Output the [X, Y] coordinate of the center of the cell containing the given text.  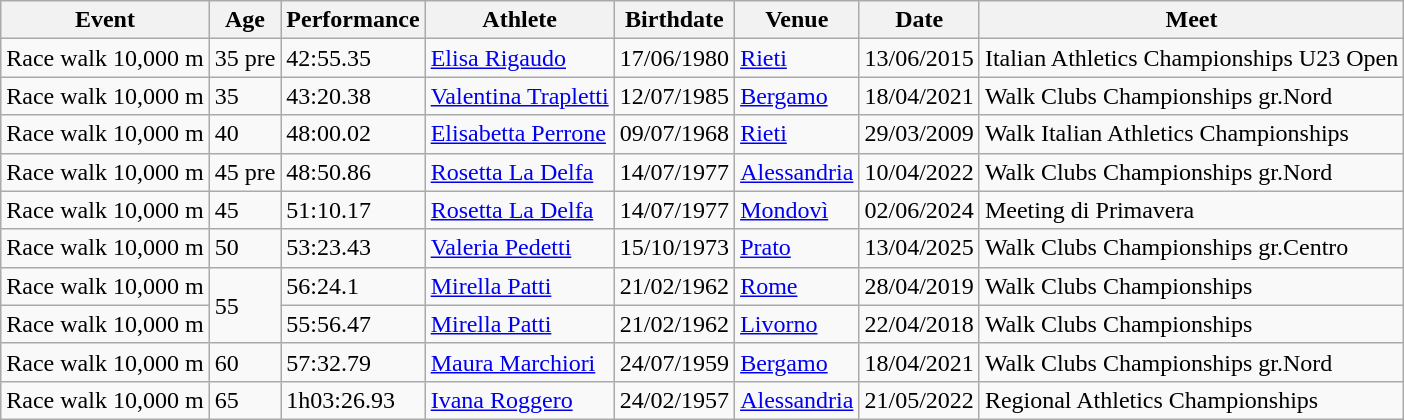
Rome [797, 286]
35 [245, 96]
15/10/1973 [674, 248]
65 [245, 400]
40 [245, 134]
51:10.17 [353, 210]
24/07/1959 [674, 362]
24/02/1957 [674, 400]
21/05/2022 [919, 400]
Performance [353, 20]
Valentina Trapletti [520, 96]
Athlete [520, 20]
Maura Marchiori [520, 362]
13/06/2015 [919, 58]
Walk Clubs Championships gr.Centro [1191, 248]
42:55.35 [353, 58]
Venue [797, 20]
56:24.1 [353, 286]
Date [919, 20]
29/03/2009 [919, 134]
Meet [1191, 20]
Age [245, 20]
Ivana Roggero [520, 400]
45 pre [245, 172]
35 pre [245, 58]
Elisabetta Perrone [520, 134]
Birthdate [674, 20]
Walk Italian Athletics Championships [1191, 134]
57:32.79 [353, 362]
43:20.38 [353, 96]
Italian Athletics Championships U23 Open [1191, 58]
Elisa Rigaudo [520, 58]
48:00.02 [353, 134]
45 [245, 210]
55:56.47 [353, 324]
28/04/2019 [919, 286]
17/06/1980 [674, 58]
53:23.43 [353, 248]
10/04/2022 [919, 172]
Livorno [797, 324]
02/06/2024 [919, 210]
1h03:26.93 [353, 400]
Meeting di Primavera [1191, 210]
Valeria Pedetti [520, 248]
Mondovì [797, 210]
13/04/2025 [919, 248]
12/07/1985 [674, 96]
48:50.86 [353, 172]
Event [105, 20]
55 [245, 305]
22/04/2018 [919, 324]
09/07/1968 [674, 134]
Prato [797, 248]
50 [245, 248]
Regional Athletics Championships [1191, 400]
60 [245, 362]
